Extract the (X, Y) coordinate from the center of the cell holding the provided text.  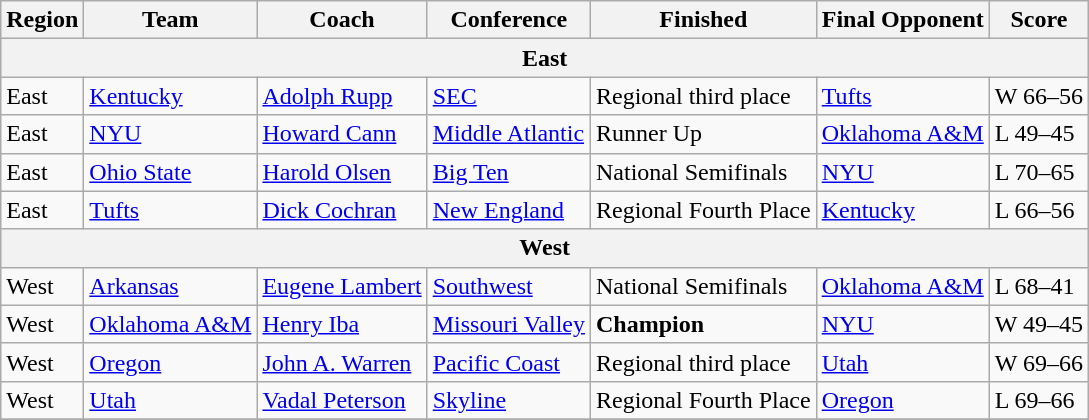
L 66–56 (1038, 210)
Vadal Peterson (342, 400)
W 66–56 (1038, 96)
Howard Cann (342, 134)
Skyline (508, 400)
Harold Olsen (342, 172)
Region (42, 20)
Arkansas (170, 286)
Southwest (508, 286)
Adolph Rupp (342, 96)
Finished (703, 20)
L 69–66 (1038, 400)
Team (170, 20)
Runner Up (703, 134)
Henry Iba (342, 324)
Eugene Lambert (342, 286)
New England (508, 210)
Dick Cochran (342, 210)
Conference (508, 20)
Ohio State (170, 172)
Missouri Valley (508, 324)
L 49–45 (1038, 134)
W 69–66 (1038, 362)
W 49–45 (1038, 324)
Final Opponent (902, 20)
Big Ten (508, 172)
John A. Warren (342, 362)
L 68–41 (1038, 286)
Champion (703, 324)
Coach (342, 20)
SEC (508, 96)
Middle Atlantic (508, 134)
L 70–65 (1038, 172)
Pacific Coast (508, 362)
Score (1038, 20)
